Scan for the cell matching the given text and deliver its (x, y) coordinate at center. 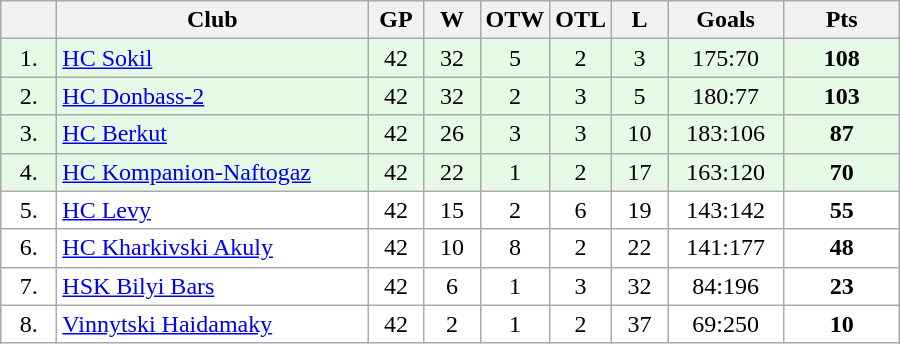
L (640, 20)
84:196 (726, 286)
4. (29, 172)
141:177 (726, 248)
HC Berkut (212, 134)
1. (29, 58)
8. (29, 324)
3. (29, 134)
W (452, 20)
Pts (842, 20)
70 (842, 172)
7. (29, 286)
Club (212, 20)
175:70 (726, 58)
108 (842, 58)
15 (452, 210)
19 (640, 210)
143:142 (726, 210)
8 (515, 248)
37 (640, 324)
5. (29, 210)
HC Donbass-2 (212, 96)
HC Kompanion-Naftogaz (212, 172)
26 (452, 134)
103 (842, 96)
GP (396, 20)
180:77 (726, 96)
48 (842, 248)
OTL (581, 20)
23 (842, 286)
183:106 (726, 134)
163:120 (726, 172)
17 (640, 172)
Goals (726, 20)
69:250 (726, 324)
87 (842, 134)
HC Levy (212, 210)
6. (29, 248)
55 (842, 210)
OTW (515, 20)
HC Sokil (212, 58)
HC Kharkivski Akuly (212, 248)
2. (29, 96)
Vinnytski Haidamaky (212, 324)
HSK Bilyi Bars (212, 286)
